Capture the cell that displays the provided text and extract its (X, Y) central coordinate. 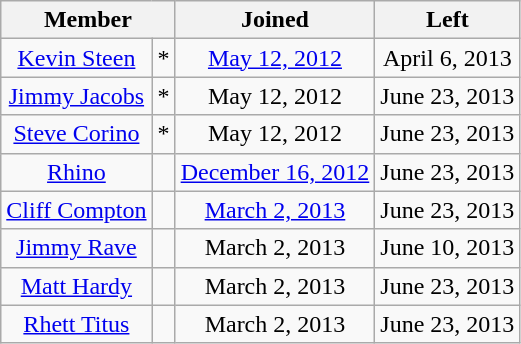
Left (448, 20)
Cliff Compton (76, 210)
Jimmy Rave (76, 248)
Steve Corino (76, 134)
Member (88, 20)
Rhett Titus (76, 324)
December 16, 2012 (275, 172)
Rhino (76, 172)
Matt Hardy (76, 286)
Jimmy Jacobs (76, 96)
April 6, 2013 (448, 58)
Kevin Steen (76, 58)
June 10, 2013 (448, 248)
Joined (275, 20)
